Extract the (x, y) coordinate from the center of the cell holding the provided text.  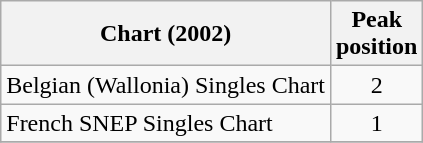
Chart (2002) (166, 34)
Belgian (Wallonia) Singles Chart (166, 85)
French SNEP Singles Chart (166, 123)
Peak position (376, 34)
1 (376, 123)
2 (376, 85)
